Pinpoint the cell where the given text exists, returning its [x, y] midpoint coordinate. 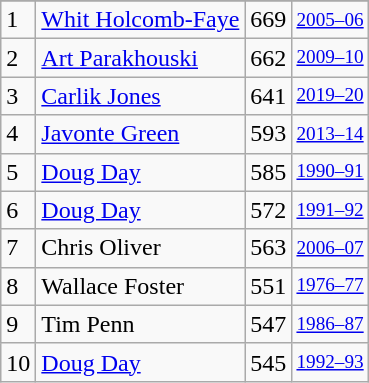
641 [268, 96]
Carlik Jones [140, 96]
585 [268, 172]
4 [18, 134]
1 [18, 20]
2019–20 [330, 96]
1990–91 [330, 172]
Art Parakhouski [140, 58]
545 [268, 362]
Javonte Green [140, 134]
572 [268, 210]
9 [18, 324]
1986–87 [330, 324]
3 [18, 96]
593 [268, 134]
2005–06 [330, 20]
2013–14 [330, 134]
10 [18, 362]
547 [268, 324]
2009–10 [330, 58]
1991–92 [330, 210]
2 [18, 58]
669 [268, 20]
2006–07 [330, 248]
1992–93 [330, 362]
1976–77 [330, 286]
563 [268, 248]
551 [268, 286]
8 [18, 286]
Chris Oliver [140, 248]
Whit Holcomb-Faye [140, 20]
Wallace Foster [140, 286]
Tim Penn [140, 324]
7 [18, 248]
5 [18, 172]
6 [18, 210]
662 [268, 58]
